Extract the [x, y] coordinate from the center of the cell holding the provided text.  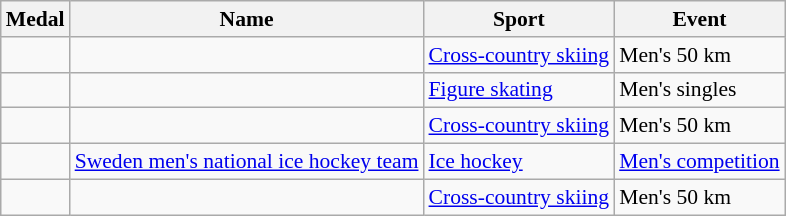
Name [247, 19]
Sport [520, 19]
Figure skating [520, 90]
Men's singles [700, 90]
Sweden men's national ice hockey team [247, 162]
Event [700, 19]
Ice hockey [520, 162]
Men's competition [700, 162]
Medal [36, 19]
